Pinpoint the cell where the given text exists, returning its (x, y) midpoint coordinate. 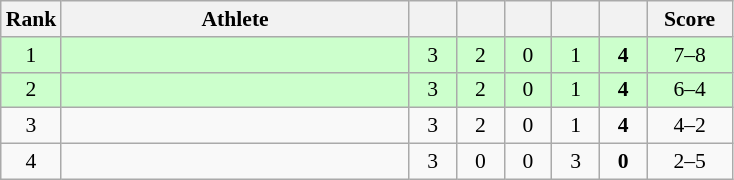
Athlete (235, 19)
4–2 (690, 126)
7–8 (690, 55)
6–4 (690, 90)
Rank (32, 19)
2–5 (690, 162)
Score (690, 19)
